Return the (x, y) coordinate for the center point of the cell that contains the specified text.  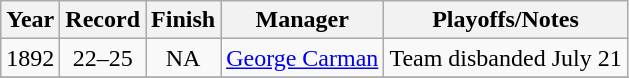
1892 (30, 58)
Year (30, 20)
Finish (184, 20)
Playoffs/Notes (506, 20)
Team disbanded July 21 (506, 58)
NA (184, 58)
22–25 (103, 58)
George Carman (302, 58)
Record (103, 20)
Manager (302, 20)
